Find where the given text appears and provide that cell's center as [X, Y] coordinate. 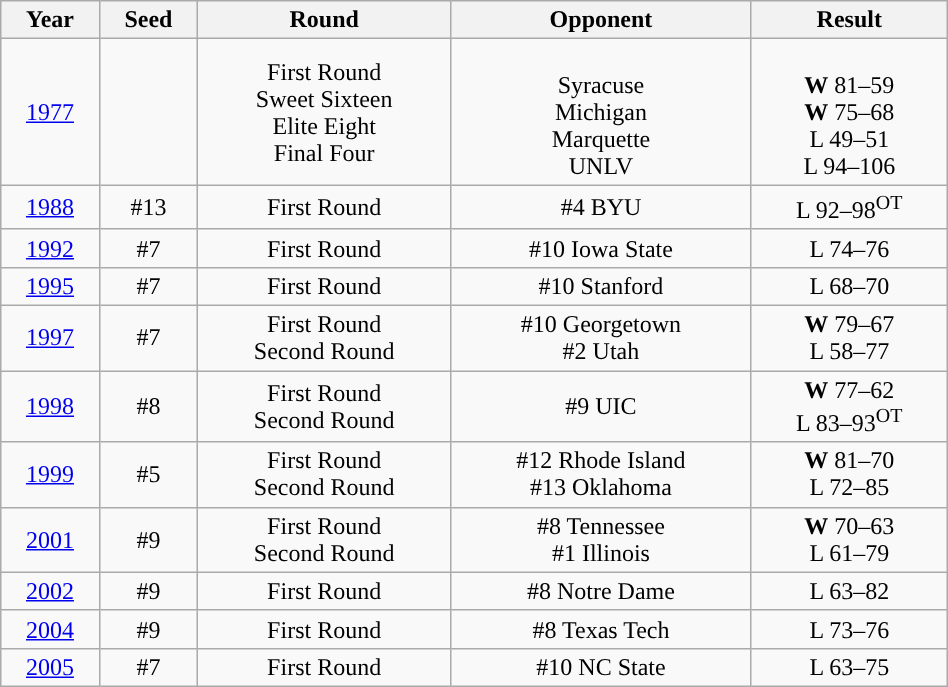
#10 Iowa State [602, 248]
W 77–62L 83–93OT [849, 407]
2004 [50, 629]
L 92–98OT [849, 208]
2002 [50, 591]
L 63–82 [849, 591]
Opponent [602, 20]
2005 [50, 667]
Round [324, 20]
SyracuseMichiganMarquetteUNLV [602, 112]
W 81–70L 72–85 [849, 474]
First RoundSweet SixteenElite EightFinal Four [324, 112]
1988 [50, 208]
W 79–67L 58–77 [849, 338]
Result [849, 20]
#10 NC State [602, 667]
Seed [148, 20]
#8 [148, 407]
#5 [148, 474]
L 74–76 [849, 248]
#8 Tennessee#1 Illinois [602, 540]
1995 [50, 286]
#10 Stanford [602, 286]
1998 [50, 407]
1997 [50, 338]
#12 Rhode Island#13 Oklahoma [602, 474]
#13 [148, 208]
W 81–59W 75–68L 49–51L 94–106 [849, 112]
#4 BYU [602, 208]
#8 Notre Dame [602, 591]
#10 Georgetown#2 Utah [602, 338]
L 73–76 [849, 629]
2001 [50, 540]
1977 [50, 112]
Year [50, 20]
1992 [50, 248]
#9 UIC [602, 407]
1999 [50, 474]
L 63–75 [849, 667]
W 70–63L 61–79 [849, 540]
L 68–70 [849, 286]
#8 Texas Tech [602, 629]
